Pinpoint the cell where the given text exists, returning its [X, Y] midpoint coordinate. 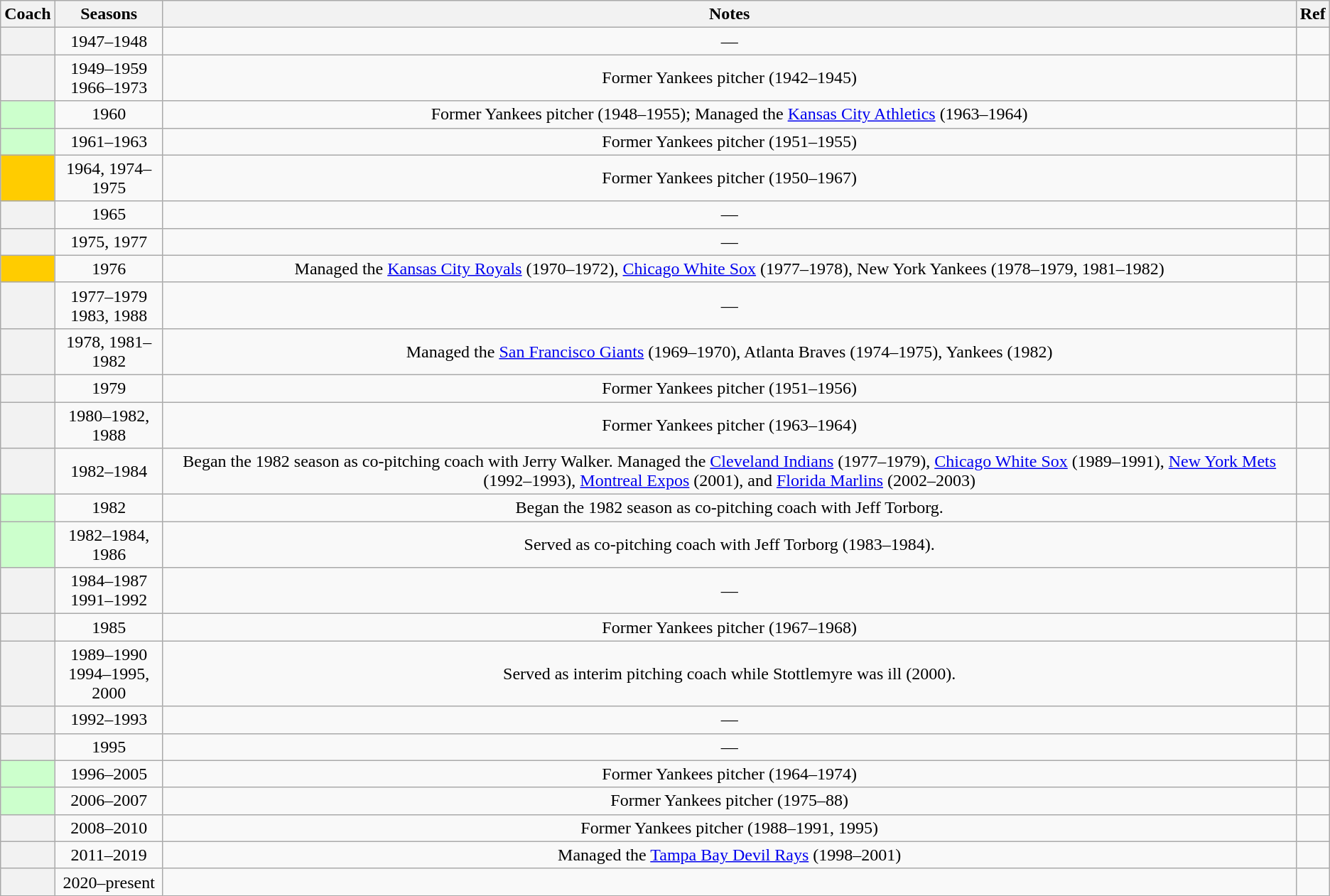
1965 [109, 215]
Former Yankees pitcher (1951–1955) [729, 141]
1979 [109, 388]
Managed the Kansas City Royals (1970–1972), Chicago White Sox (1977–1978), New York Yankees (1978–1979, 1981–1982) [729, 269]
Former Yankees pitcher (1951–1956) [729, 388]
Managed the Tampa Bay Devil Rays (1998–2001) [729, 855]
Served as interim pitching coach while Stottlemyre was ill (2000). [729, 674]
Former Yankees pitcher (1948–1955); Managed the Kansas City Athletics (1963–1964) [729, 114]
Notes [729, 14]
Former Yankees pitcher (1988–1991, 1995) [729, 828]
1985 [109, 627]
Former Yankees pitcher (1967–1968) [729, 627]
1980–1982, 1988 [109, 425]
1949–19591966–1973 [109, 78]
1996–2005 [109, 774]
1976 [109, 269]
1978, 1981–1982 [109, 351]
Seasons [109, 14]
Served as co-pitching coach with Jeff Torborg (1983–1984). [729, 544]
1982–1984, 1986 [109, 544]
Former Yankees pitcher (1964–1974) [729, 774]
1982 [109, 508]
Ref [1313, 14]
1960 [109, 114]
1977–19791983, 1988 [109, 306]
1975, 1977 [109, 242]
Former Yankees pitcher (1950–1967) [729, 178]
1982–1984 [109, 472]
2008–2010 [109, 828]
Managed the San Francisco Giants (1969–1970), Atlanta Braves (1974–1975), Yankees (1982) [729, 351]
Former Yankees pitcher (1942–1945) [729, 78]
Began the 1982 season as co-pitching coach with Jeff Torborg. [729, 508]
1964, 1974–1975 [109, 178]
Coach [28, 14]
1961–1963 [109, 141]
2020–present [109, 882]
2006–2007 [109, 801]
2011–2019 [109, 855]
1984–19871991–1992 [109, 591]
1947–1948 [109, 41]
1992–1993 [109, 720]
1995 [109, 747]
1989–19901994–1995, 2000 [109, 674]
Former Yankees pitcher (1963–1964) [729, 425]
Former Yankees pitcher (1975–88) [729, 801]
